Detect which cell encompasses the target text, then output its [X, Y] center coordinate. 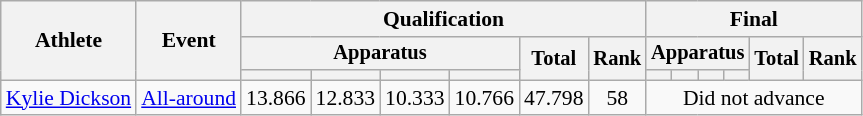
12.833 [346, 98]
All-around [188, 98]
Athlete [68, 40]
Qualification [444, 19]
Did not advance [754, 98]
13.866 [276, 98]
Event [188, 40]
58 [618, 98]
Kylie Dickson [68, 98]
10.766 [484, 98]
10.333 [414, 98]
Final [754, 19]
47.798 [554, 98]
